Provide the [x, y] coordinate of the cell's center where the given text is located.  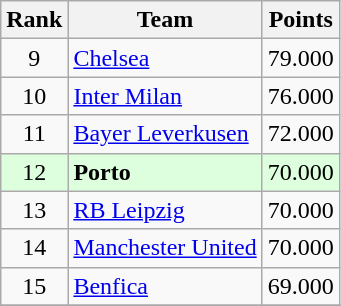
Bayer Leverkusen [165, 134]
76.000 [300, 96]
15 [34, 286]
Benfica [165, 286]
Inter Milan [165, 96]
Manchester United [165, 248]
79.000 [300, 58]
Porto [165, 172]
11 [34, 134]
Team [165, 20]
Rank [34, 20]
10 [34, 96]
69.000 [300, 286]
Points [300, 20]
12 [34, 172]
72.000 [300, 134]
13 [34, 210]
RB Leipzig [165, 210]
9 [34, 58]
Chelsea [165, 58]
14 [34, 248]
